Determine the [X, Y] coordinate at the center of the cell enclosing the given text.  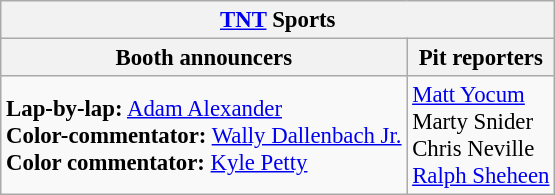
Lap-by-lap: Adam AlexanderColor-commentator: Wally Dallenbach Jr.Color commentator: Kyle Petty [204, 136]
Matt YocumMarty SniderChris NevilleRalph Sheheen [481, 136]
TNT Sports [278, 20]
Pit reporters [481, 58]
Booth announcers [204, 58]
